Search for the cell housing the specified text and yield its (X, Y) center coordinate. 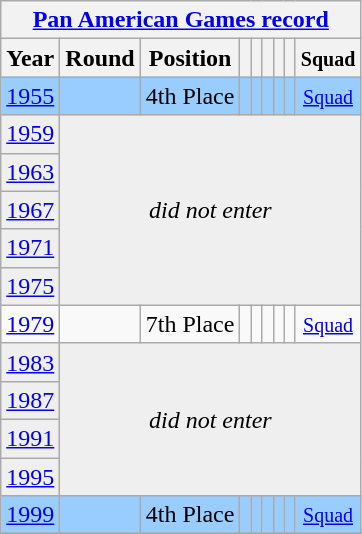
1963 (30, 172)
Pan American Games record (181, 20)
Position (190, 58)
Year (30, 58)
1991 (30, 438)
1971 (30, 248)
1959 (30, 134)
1955 (30, 96)
7th Place (190, 324)
1983 (30, 362)
1967 (30, 210)
1987 (30, 400)
1995 (30, 477)
1999 (30, 515)
1979 (30, 324)
Round (100, 58)
1975 (30, 286)
